For the text-containing cell, return its midpoint in [x, y] coordinate format. 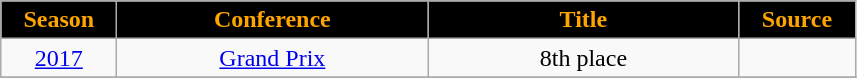
Conference [272, 20]
Source [797, 20]
Title [584, 20]
8th place [584, 58]
2017 [59, 58]
Grand Prix [272, 58]
Season [59, 20]
